Find where the given text appears and provide that cell's center as [x, y] coordinate. 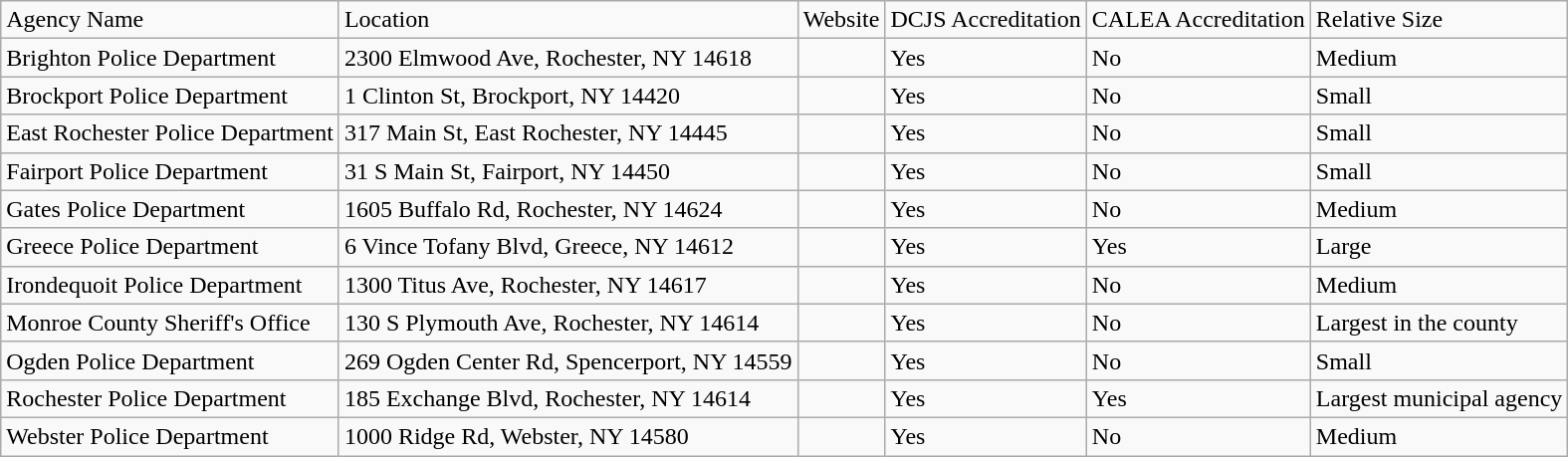
Gates Police Department [170, 209]
East Rochester Police Department [170, 133]
Webster Police Department [170, 436]
DCJS Accreditation [986, 20]
1 Clinton St, Brockport, NY 14420 [567, 96]
Ogden Police Department [170, 360]
1300 Titus Ave, Rochester, NY 14617 [567, 285]
Largest municipal agency [1440, 398]
Location [567, 20]
317 Main St, East Rochester, NY 14445 [567, 133]
Irondequoit Police Department [170, 285]
269 Ogden Center Rd, Spencerport, NY 14559 [567, 360]
Agency Name [170, 20]
31 S Main St, Fairport, NY 14450 [567, 171]
Large [1440, 247]
Brockport Police Department [170, 96]
130 S Plymouth Ave, Rochester, NY 14614 [567, 323]
Largest in the county [1440, 323]
185 Exchange Blvd, Rochester, NY 14614 [567, 398]
Rochester Police Department [170, 398]
1605 Buffalo Rd, Rochester, NY 14624 [567, 209]
Brighton Police Department [170, 58]
CALEA Accreditation [1199, 20]
2300 Elmwood Ave, Rochester, NY 14618 [567, 58]
6 Vince Tofany Blvd, Greece, NY 14612 [567, 247]
Monroe County Sheriff's Office [170, 323]
Fairport Police Department [170, 171]
1000 Ridge Rd, Webster, NY 14580 [567, 436]
Greece Police Department [170, 247]
Website [841, 20]
Relative Size [1440, 20]
